Provide the (X, Y) coordinate of the cell's center where the given text is located.  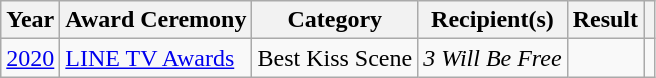
Best Kiss Scene (335, 58)
Recipient(s) (492, 20)
Result (605, 20)
LINE TV Awards (156, 58)
3 Will Be Free (492, 58)
2020 (30, 58)
Award Ceremony (156, 20)
Category (335, 20)
Year (30, 20)
